Output the [x, y] coordinate of the center of the cell containing the given text.  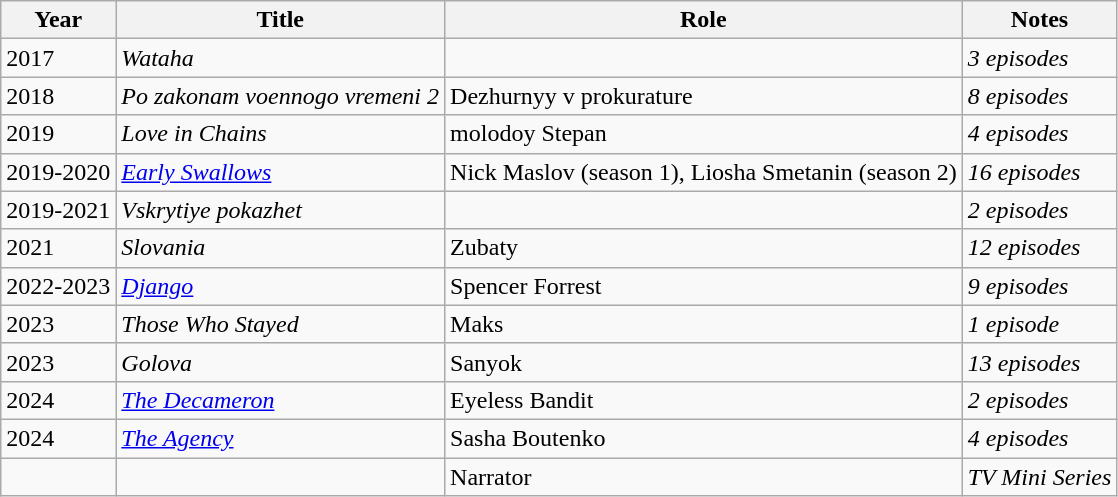
Early Swallows [280, 172]
Django [280, 286]
2017 [58, 58]
16 episodes [1040, 172]
TV Mini Series [1040, 477]
Notes [1040, 20]
Sanyok [704, 362]
3 episodes [1040, 58]
Eyeless Bandit [704, 400]
Those Who Stayed [280, 324]
Role [704, 20]
The Decameron [280, 400]
2019-2020 [58, 172]
molodoy Stepan [704, 134]
Sasha Boutenko [704, 438]
8 episodes [1040, 96]
2018 [58, 96]
Title [280, 20]
Po zakonam voennogo vremeni 2 [280, 96]
Narrator [704, 477]
2019-2021 [58, 210]
Golova [280, 362]
Slovania [280, 248]
2019 [58, 134]
2021 [58, 248]
The Agency [280, 438]
Vskrytiye pokazhet [280, 210]
2022-2023 [58, 286]
Love in Chains [280, 134]
Year [58, 20]
Spencer Forrest [704, 286]
13 episodes [1040, 362]
1 episode [1040, 324]
Dezhurnyy v prokurature [704, 96]
9 episodes [1040, 286]
Maks [704, 324]
12 episodes [1040, 248]
Zubaty [704, 248]
Wataha [280, 58]
Nick Maslov (season 1), Liosha Smetanin (season 2) [704, 172]
